Find where the given text appears and provide that cell's center as (X, Y) coordinate. 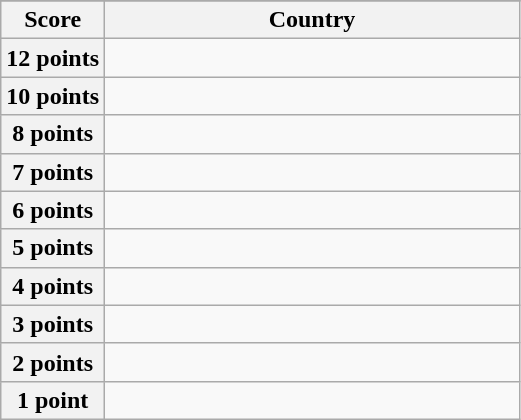
Score (53, 20)
10 points (53, 96)
8 points (53, 134)
4 points (53, 286)
1 point (53, 400)
Country (312, 20)
12 points (53, 58)
5 points (53, 248)
3 points (53, 324)
7 points (53, 172)
2 points (53, 362)
6 points (53, 210)
